Identify which cell holds the provided text, then report its (X, Y) central coordinate. 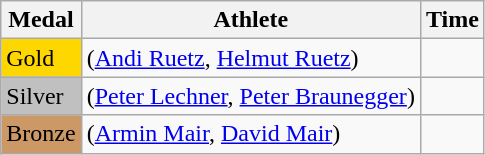
Medal (41, 20)
(Peter Lechner, Peter Braunegger) (250, 96)
Gold (41, 58)
(Armin Mair, David Mair) (250, 134)
(Andi Ruetz, Helmut Ruetz) (250, 58)
Bronze (41, 134)
Athlete (250, 20)
Time (452, 20)
Silver (41, 96)
